Scan for the cell matching the given text and deliver its (X, Y) coordinate at center. 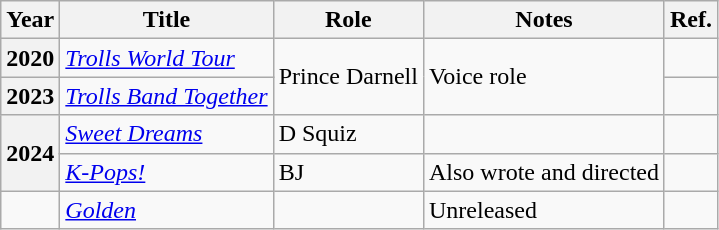
Title (166, 20)
2024 (30, 153)
Golden (166, 210)
Also wrote and directed (544, 172)
Prince Darnell (348, 77)
Notes (544, 20)
Voice role (544, 77)
2020 (30, 58)
BJ (348, 172)
Sweet Dreams (166, 134)
Ref. (690, 20)
Trolls World Tour (166, 58)
Year (30, 20)
Trolls Band Together (166, 96)
K-Pops! (166, 172)
Role (348, 20)
2023 (30, 96)
D Squiz (348, 134)
Unreleased (544, 210)
